From the cell containing the given text, extract its center point as (x, y) coordinate. 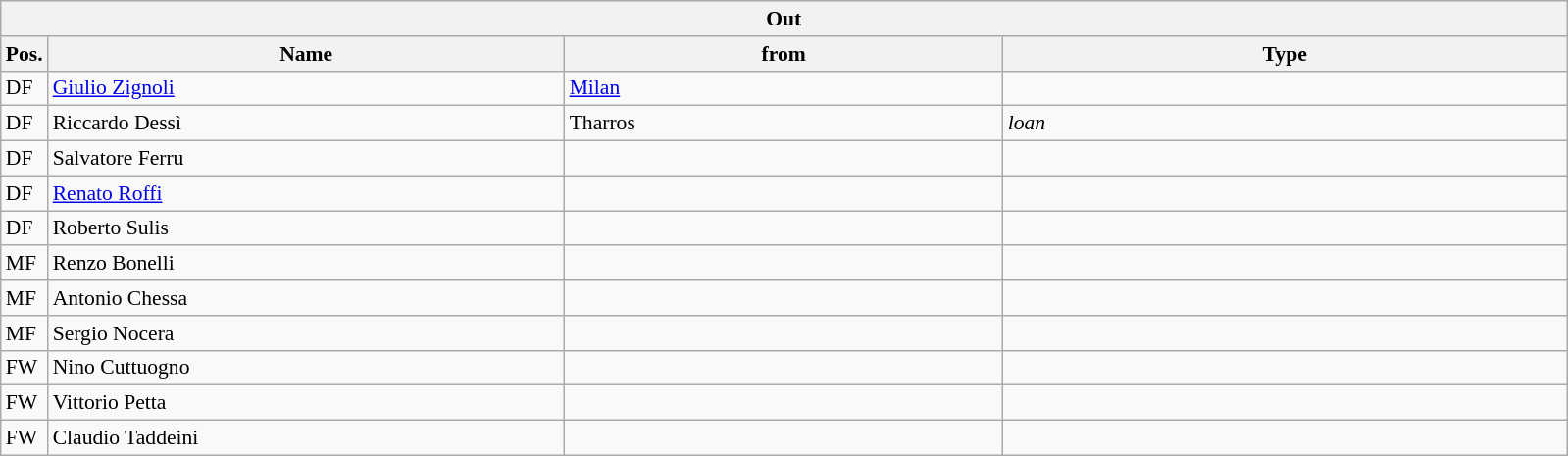
Sergio Nocera (306, 333)
Pos. (25, 54)
Antonio Chessa (306, 298)
Roberto Sulis (306, 228)
Giulio Zignoli (306, 88)
Name (306, 54)
Renato Roffi (306, 193)
Type (1285, 54)
Vittorio Petta (306, 403)
Claudio Taddeini (306, 438)
Tharros (784, 124)
Renzo Bonelli (306, 264)
loan (1285, 124)
Riccardo Dessì (306, 124)
Out (784, 19)
Milan (784, 88)
Nino Cuttuogno (306, 368)
from (784, 54)
Salvatore Ferru (306, 159)
